From the cell containing the given text, extract its center point as (x, y) coordinate. 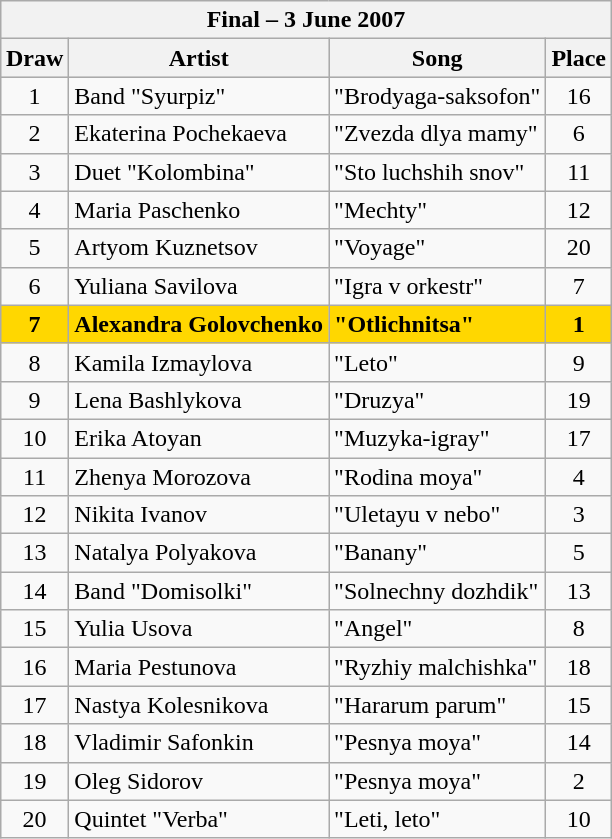
Maria Paschenko (199, 210)
Alexandra Golovchenko (199, 324)
"Sto luchshih snov" (438, 172)
"Ryzhiy malchishka" (438, 667)
Yuliana Savilova (199, 286)
Kamila Izmaylova (199, 362)
"Muzyka-igray" (438, 438)
Duet "Kolombina" (199, 172)
"Leti, leto" (438, 819)
Yulia Usova (199, 629)
"Voyage" (438, 248)
"Druzya" (438, 400)
Nikita Ivanov (199, 515)
"Angel" (438, 629)
Quintet "Verba" (199, 819)
Vladimir Safonkin (199, 743)
Band "Domisolki" (199, 591)
"Igra v orkestr" (438, 286)
Final – 3 June 2007 (306, 20)
"Hararum parum" (438, 705)
Maria Pestunova (199, 667)
"Leto" (438, 362)
Place (579, 58)
Erika Atoyan (199, 438)
Band "Syurpiz" (199, 96)
Zhenya Morozova (199, 477)
"Brodyaga-saksofon" (438, 96)
Nastya Kolesnikova (199, 705)
"Otlichnitsa" (438, 324)
Lena Bashlykova (199, 400)
"Solnechny dozhdik" (438, 591)
Song (438, 58)
Natalya Polyakova (199, 553)
"Mechty" (438, 210)
Artyom Kuznetsov (199, 248)
"Banany" (438, 553)
Draw (34, 58)
"Uletayu v nebo" (438, 515)
"Rodina moya" (438, 477)
Artist (199, 58)
Oleg Sidorov (199, 781)
"Zvezda dlya mamy" (438, 134)
Ekaterina Pochekaeva (199, 134)
